Extract the [x, y] coordinate from the center of the cell holding the provided text.  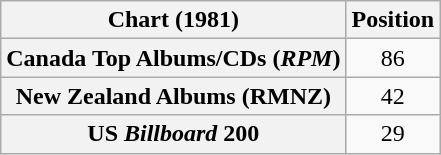
Canada Top Albums/CDs (RPM) [174, 58]
86 [393, 58]
42 [393, 96]
29 [393, 134]
Chart (1981) [174, 20]
New Zealand Albums (RMNZ) [174, 96]
US Billboard 200 [174, 134]
Position [393, 20]
